Identify which cell holds the provided text, then report its (x, y) central coordinate. 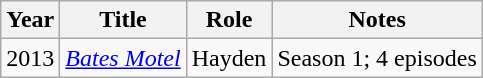
Notes (377, 20)
Season 1; 4 episodes (377, 58)
Bates Motel (123, 58)
Year (30, 20)
2013 (30, 58)
Role (229, 20)
Title (123, 20)
Hayden (229, 58)
